For the text-containing cell, return its midpoint in (x, y) coordinate format. 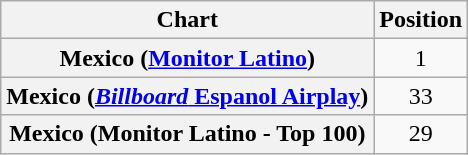
Position (421, 20)
29 (421, 134)
33 (421, 96)
Mexico (Monitor Latino) (188, 58)
Mexico (Monitor Latino - Top 100) (188, 134)
1 (421, 58)
Chart (188, 20)
Mexico (Billboard Espanol Airplay) (188, 96)
